Output the (x, y) coordinate of the center of the cell containing the given text.  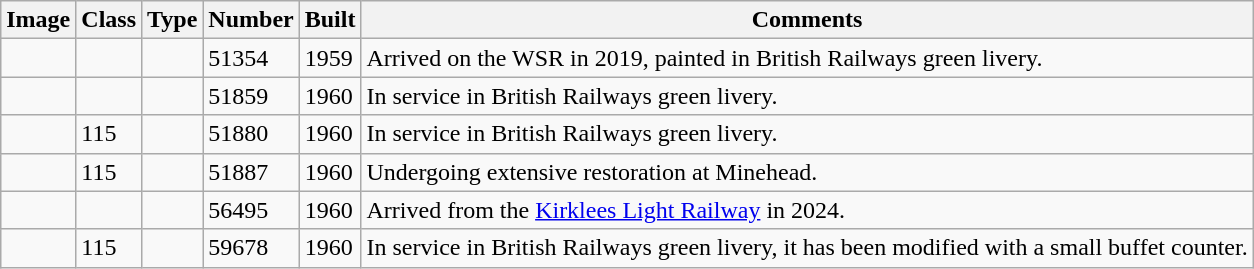
Comments (807, 20)
Image (38, 20)
Built (330, 20)
Class (109, 20)
51354 (251, 58)
56495 (251, 210)
Number (251, 20)
In service in British Railways green livery, it has been modified with a small buffet counter. (807, 248)
Type (172, 20)
51887 (251, 172)
Undergoing extensive restoration at Minehead. (807, 172)
Arrived from the Kirklees Light Railway in 2024. (807, 210)
51859 (251, 96)
Arrived on the WSR in 2019, painted in British Railways green livery. (807, 58)
59678 (251, 248)
1959 (330, 58)
51880 (251, 134)
